Scan for the cell matching the given text and deliver its [x, y] coordinate at center. 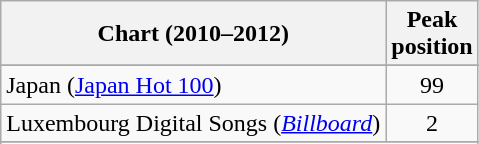
Japan (Japan Hot 100) [194, 85]
2 [432, 123]
Luxembourg Digital Songs (Billboard) [194, 123]
Chart (2010–2012) [194, 34]
Peakposition [432, 34]
99 [432, 85]
